Determine the [X, Y] coordinate at the center of the cell enclosing the given text.  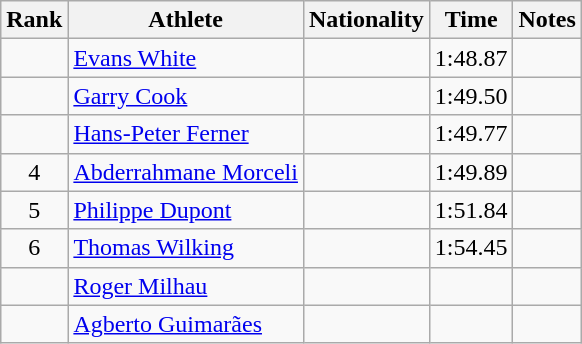
Philippe Dupont [186, 210]
1:49.89 [471, 172]
Evans White [186, 58]
Notes [547, 20]
1:48.87 [471, 58]
1:51.84 [471, 210]
Nationality [366, 20]
Roger Milhau [186, 286]
Garry Cook [186, 96]
1:54.45 [471, 248]
4 [34, 172]
Agberto Guimarães [186, 324]
1:49.50 [471, 96]
Time [471, 20]
Thomas Wilking [186, 248]
Athlete [186, 20]
1:49.77 [471, 134]
Abderrahmane Morceli [186, 172]
5 [34, 210]
6 [34, 248]
Hans-Peter Ferner [186, 134]
Rank [34, 20]
